Capture the cell that displays the provided text and extract its [x, y] central coordinate. 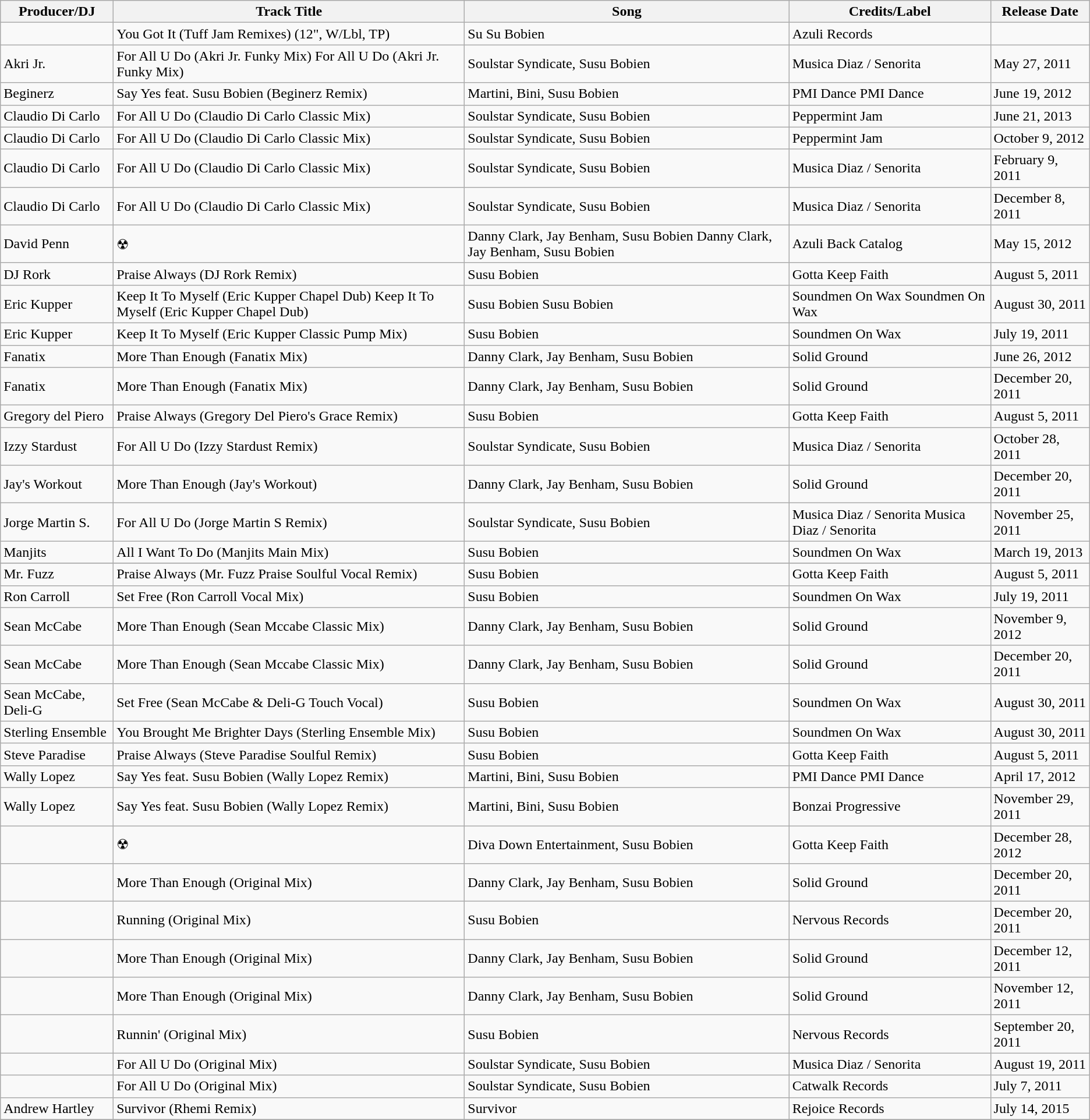
May 15, 2012 [1040, 243]
June 19, 2012 [1040, 94]
Sterling Ensemble [57, 732]
Musica Diaz / Senorita Musica Diaz / Senorita [890, 522]
You Got It (Tuff Jam Remixes) (12", W/Lbl, TP) [289, 34]
November 25, 2011 [1040, 522]
For All U Do (Akri Jr. Funky Mix) For All U Do (Akri Jr. Funky Mix) [289, 64]
Running (Original Mix) [289, 920]
Praise Always (DJ Rork Remix) [289, 274]
Praise Always (Mr. Fuzz Praise Soulful Vocal Remix) [289, 574]
More Than Enough (Jay's Workout) [289, 485]
November 29, 2011 [1040, 806]
Catwalk Records [890, 1086]
Soundmen On Wax Soundmen On Wax [890, 304]
October 28, 2011 [1040, 446]
Rejoice Records [890, 1108]
Song [627, 12]
Andrew Hartley [57, 1108]
Track Title [289, 12]
Survivor (Rhemi Remix) [289, 1108]
For All U Do (Izzy Stardust Remix) [289, 446]
February 9, 2011 [1040, 168]
March 19, 2013 [1040, 552]
July 7, 2011 [1040, 1086]
Keep It To Myself (Eric Kupper Chapel Dub) Keep It To Myself (Eric Kupper Chapel Dub) [289, 304]
December 8, 2011 [1040, 206]
June 21, 2013 [1040, 116]
Praise Always (Gregory Del Piero's Grace Remix) [289, 416]
Steve Paradise [57, 754]
October 9, 2012 [1040, 138]
September 20, 2011 [1040, 1034]
Runnin' (Original Mix) [289, 1034]
Praise Always (Steve Paradise Soulful Remix) [289, 754]
Danny Clark, Jay Benham, Susu Bobien Danny Clark, Jay Benham, Susu Bobien [627, 243]
For All U Do (Jorge Martin S Remix) [289, 522]
DJ Rork [57, 274]
You Brought Me Brighter Days (Sterling Ensemble Mix) [289, 732]
Su Su Bobien [627, 34]
Azuli Back Catalog [890, 243]
Survivor [627, 1108]
Jorge Martin S. [57, 522]
April 17, 2012 [1040, 776]
Gregory del Piero [57, 416]
Set Free (Ron Carroll Vocal Mix) [289, 596]
Mr. Fuzz [57, 574]
Release Date [1040, 12]
May 27, 2011 [1040, 64]
July 14, 2015 [1040, 1108]
Diva Down Entertainment, Susu Bobien [627, 845]
August 19, 2011 [1040, 1064]
Susu Bobien Susu Bobien [627, 304]
Ron Carroll [57, 596]
December 12, 2011 [1040, 959]
Sean McCabe, Deli-G [57, 702]
Producer/DJ [57, 12]
Akri Jr. [57, 64]
Set Free (Sean McCabe & Deli-G Touch Vocal) [289, 702]
November 9, 2012 [1040, 627]
Beginerz [57, 94]
Manjits [57, 552]
Say Yes feat. Susu Bobien (Beginerz Remix) [289, 94]
Azuli Records [890, 34]
June 26, 2012 [1040, 356]
Keep It To Myself (Eric Kupper Classic Pump Mix) [289, 334]
All I Want To Do (Manjits Main Mix) [289, 552]
David Penn [57, 243]
Bonzai Progressive [890, 806]
Jay's Workout [57, 485]
November 12, 2011 [1040, 996]
December 28, 2012 [1040, 845]
Izzy Stardust [57, 446]
Credits/Label [890, 12]
